Scan for the cell matching the given text and deliver its (x, y) coordinate at center. 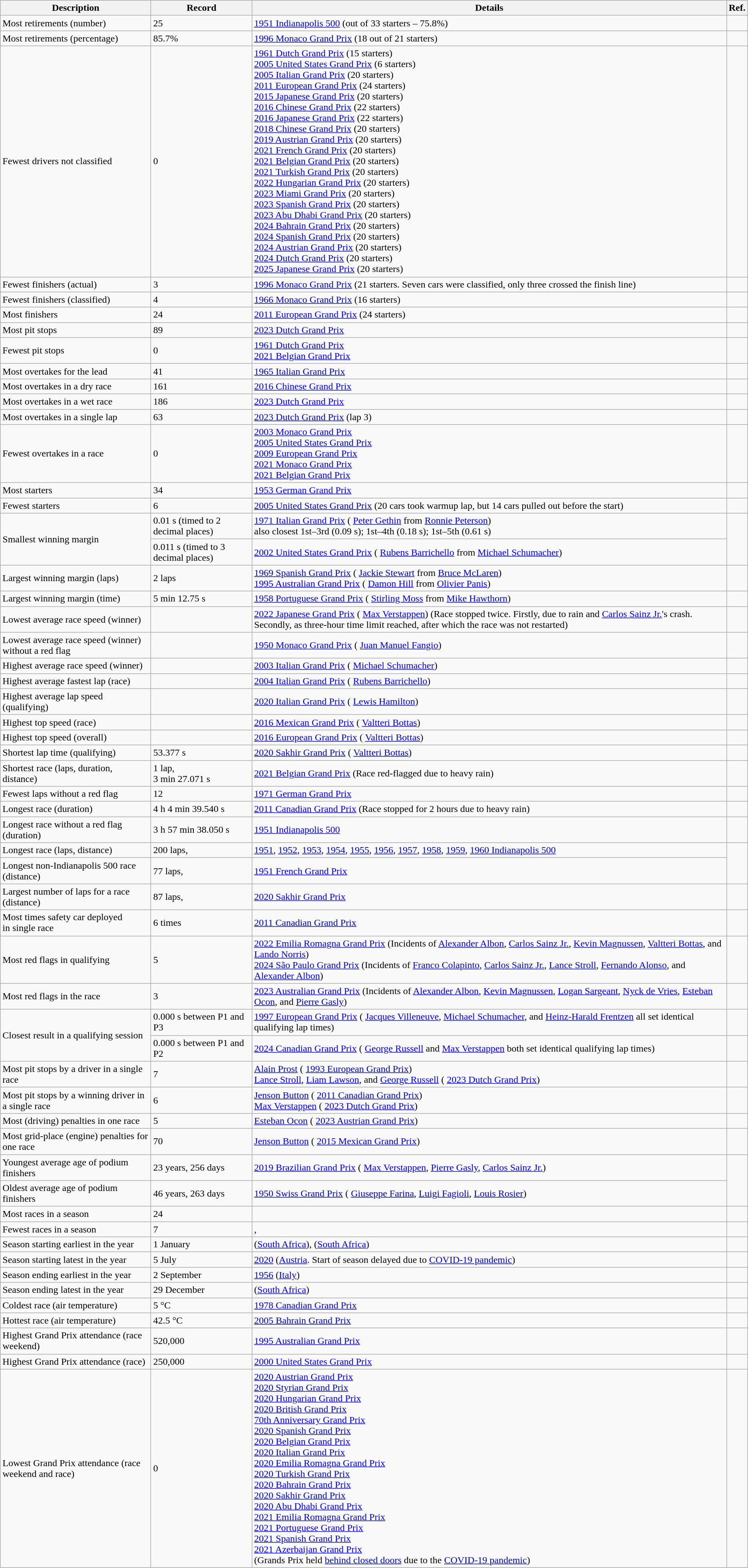
70 (201, 1141)
1950 Swiss Grand Prix ( Giuseppe Farina, Luigi Fagioli, Louis Rosier) (489, 1193)
Most overtakes for the lead (76, 371)
Shortest lap time (qualifying) (76, 752)
1951 French Grand Prix (489, 871)
1995 Australian Grand Prix (489, 1341)
Most starters (76, 490)
Fewest finishers (classified) (76, 300)
2023 Australian Grand Prix (Incidents of Alexander Albon, Kevin Magnussen, Logan Sargeant, Nyck de Vries, Esteban Ocon, and Pierre Gasly) (489, 996)
0.000 s between P1 and P2 (201, 1048)
Most red flags in qualifying (76, 959)
5 min 12.75 s (201, 599)
186 (201, 401)
Highest Grand Prix attendance (race) (76, 1362)
1951, 1952, 1953, 1954, 1955, 1956, 1957, 1958, 1959, 1960 Indianapolis 500 (489, 850)
41 (201, 371)
Highest top speed (overall) (76, 737)
2 laps (201, 578)
2020 (Austria. Start of season delayed due to COVID-19 pandemic) (489, 1260)
Largest winning margin (time) (76, 599)
Fewest pit stops (76, 351)
161 (201, 386)
1971 Italian Grand Prix ( Peter Gethin from Ronnie Peterson)also closest 1st–3rd (0.09 s); 1st–4th (0.18 s); 1st–5th (0.61 s) (489, 526)
Ref. (737, 8)
Most (driving) penalties in one race (76, 1121)
Oldest average age of podium finishers (76, 1193)
, (489, 1229)
Highest average fastest lap (race) (76, 681)
53.377 s (201, 752)
2 September (201, 1275)
2020 Sakhir Grand Prix (489, 897)
Most retirements (number) (76, 23)
Most grid-place (engine) penalties for one race (76, 1141)
Jenson Button ( 2011 Canadian Grand Prix) Max Verstappen ( 2023 Dutch Grand Prix) (489, 1100)
89 (201, 330)
6 times (201, 923)
250,000 (201, 1362)
Most overtakes in a single lap (76, 417)
5 °C (201, 1305)
2024 Canadian Grand Prix ( George Russell and Max Verstappen both set identical qualifying lap times) (489, 1048)
Longest race without a red flag (duration) (76, 830)
Highest top speed (race) (76, 722)
0.011 s (timed to 3 decimal places) (201, 552)
Most overtakes in a wet race (76, 401)
2003 Monaco Grand Prix 2005 United States Grand Prix 2009 European Grand Prix 2021 Monaco Grand Prix 2021 Belgian Grand Prix (489, 454)
2000 United States Grand Prix (489, 1362)
Jenson Button ( 2015 Mexican Grand Prix) (489, 1141)
2021 Belgian Grand Prix (Race red-flagged due to heavy rain) (489, 773)
1 January (201, 1244)
Closest result in a qualifying session (76, 1035)
1958 Portuguese Grand Prix ( Stirling Moss from Mike Hawthorn) (489, 599)
25 (201, 23)
0.01 s (timed to 2 decimal places) (201, 526)
Most pit stops (76, 330)
Fewest drivers not classified (76, 161)
Longest non-Indianapolis 500 race (distance) (76, 871)
4 (201, 300)
2004 Italian Grand Prix ( Rubens Barrichello) (489, 681)
85.7% (201, 38)
1951 Indianapolis 500 (489, 830)
1961 Dutch Grand Prix 2021 Belgian Grand Prix (489, 351)
Lowest average race speed (winner) (76, 619)
Fewest races in a season (76, 1229)
Hottest race (air temperature) (76, 1320)
(South Africa), (South Africa) (489, 1244)
Lowest average race speed (winner) without a red flag (76, 645)
Most retirements (percentage) (76, 38)
42.5 °C (201, 1320)
2016 Chinese Grand Prix (489, 386)
1956 (Italy) (489, 1275)
Most finishers (76, 315)
Shortest race (laps, duration, distance) (76, 773)
1971 German Grand Prix (489, 794)
Longest race (laps, distance) (76, 850)
77 laps, (201, 871)
2019 Brazilian Grand Prix ( Max Verstappen, Pierre Gasly, Carlos Sainz Jr.) (489, 1167)
2020 Italian Grand Prix ( Lewis Hamilton) (489, 701)
Details (489, 8)
29 December (201, 1290)
Season starting earliest in the year (76, 1244)
1966 Monaco Grand Prix (16 starters) (489, 300)
Largest number of laps for a race (distance) (76, 897)
2016 European Grand Prix ( Valtteri Bottas) (489, 737)
Alain Prost ( 1993 European Grand Prix) Lance Stroll, Liam Lawson, and George Russell ( 2023 Dutch Grand Prix) (489, 1074)
Highest average lap speed (qualifying) (76, 701)
1978 Canadian Grand Prix (489, 1305)
34 (201, 490)
Lowest Grand Prix attendance (race weekend and race) (76, 1468)
1996 Monaco Grand Prix (18 out of 21 starters) (489, 38)
Description (76, 8)
Smallest winning margin (76, 539)
2011 European Grand Prix (24 starters) (489, 315)
Season ending latest in the year (76, 1290)
Record (201, 8)
Highest Grand Prix attendance (race weekend) (76, 1341)
2023 Dutch Grand Prix (lap 3) (489, 417)
1953 German Grand Prix (489, 490)
4 h 4 min 39.540 s (201, 809)
1950 Monaco Grand Prix ( Juan Manuel Fangio) (489, 645)
Fewest finishers (actual) (76, 284)
Fewest laps without a red flag (76, 794)
12 (201, 794)
2016 Mexican Grand Prix ( Valtteri Bottas) (489, 722)
46 years, 263 days (201, 1193)
Coldest race (air temperature) (76, 1305)
Longest race (duration) (76, 809)
Most pit stops by a driver in a single race (76, 1074)
2003 Italian Grand Prix ( Michael Schumacher) (489, 666)
Most times safety car deployed in single race (76, 923)
520,000 (201, 1341)
1965 Italian Grand Prix (489, 371)
1969 Spanish Grand Prix ( Jackie Stewart from Bruce McLaren) 1995 Australian Grand Prix ( Damon Hill from Olivier Panis) (489, 578)
Fewest starters (76, 506)
2005 Bahrain Grand Prix (489, 1320)
Most overtakes in a dry race (76, 386)
1 lap,3 min 27.071 s (201, 773)
1951 Indianapolis 500 (out of 33 starters – 75.8%) (489, 23)
1997 European Grand Prix ( Jacques Villeneuve, Michael Schumacher, and Heinz-Harald Frentzen all set identical qualifying lap times) (489, 1022)
Season ending earliest in the year (76, 1275)
Youngest average age of podium finishers (76, 1167)
5 July (201, 1260)
2020 Sakhir Grand Prix ( Valtteri Bottas) (489, 752)
Most red flags in the race (76, 996)
(South Africa) (489, 1290)
0.000 s between P1 and P3 (201, 1022)
Season starting latest in the year (76, 1260)
2002 United States Grand Prix ( Rubens Barrichello from Michael Schumacher) (489, 552)
Fewest overtakes in a race (76, 454)
1996 Monaco Grand Prix (21 starters. Seven cars were classified, only three crossed the finish line) (489, 284)
Most pit stops by a winning driver in a single race (76, 1100)
2005 United States Grand Prix (20 cars took warmup lap, but 14 cars pulled out before the start) (489, 506)
63 (201, 417)
23 years, 256 days (201, 1167)
Largest winning margin (laps) (76, 578)
3 h 57 min 38.050 s (201, 830)
Highest average race speed (winner) (76, 666)
Esteban Ocon ( 2023 Austrian Grand Prix) (489, 1121)
87 laps, (201, 897)
2011 Canadian Grand Prix (489, 923)
Most races in a season (76, 1214)
2011 Canadian Grand Prix (Race stopped for 2 hours due to heavy rain) (489, 809)
200 laps, (201, 850)
